Scan for the cell matching the given text and deliver its (X, Y) coordinate at center. 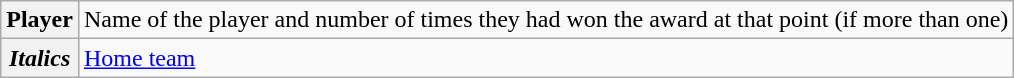
Home team (546, 58)
Player (40, 20)
Italics (40, 58)
Name of the player and number of times they had won the award at that point (if more than one) (546, 20)
